Scan for the cell matching the given text and deliver its (x, y) coordinate at center. 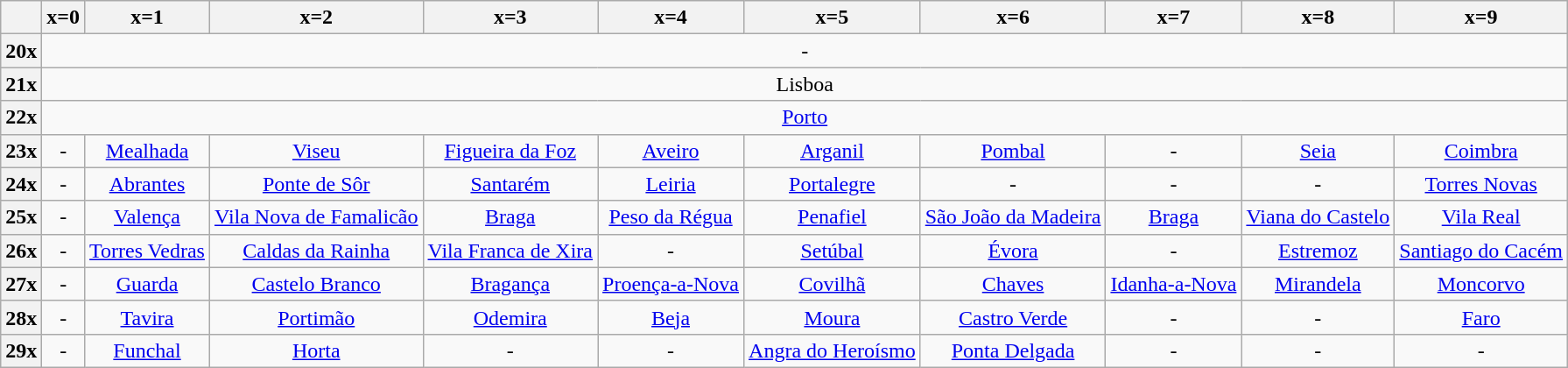
Viana do Castelo (1318, 217)
Penafiel (833, 217)
Torres Vedras (147, 251)
Aveiro (671, 151)
Vila Real (1481, 217)
21x (21, 84)
Arganil (833, 151)
Coimbra (1481, 151)
23x (21, 151)
Figueira da Foz (510, 151)
Pombal (1013, 151)
x=7 (1173, 18)
Seia (1318, 151)
22x (21, 117)
Mealhada (147, 151)
Chaves (1013, 284)
Moura (833, 317)
28x (21, 317)
Lisboa (805, 84)
Covilhã (833, 284)
Bragança (510, 284)
20x (21, 51)
Setúbal (833, 251)
São João da Madeira (1013, 217)
x=8 (1318, 18)
Torres Novas (1481, 184)
26x (21, 251)
Viseu (316, 151)
Ponte de Sôr (316, 184)
Mirandela (1318, 284)
Beja (671, 317)
x=3 (510, 18)
Peso da Régua (671, 217)
25x (21, 217)
Ponta Delgada (1013, 350)
27x (21, 284)
Évora (1013, 251)
Odemira (510, 317)
x=2 (316, 18)
Guarda (147, 284)
Vila Franca de Xira (510, 251)
Abrantes (147, 184)
x=9 (1481, 18)
Proença-a-Nova (671, 284)
Caldas da Rainha (316, 251)
24x (21, 184)
x=4 (671, 18)
Tavira (147, 317)
Vila Nova de Famalicão (316, 217)
29x (21, 350)
Funchal (147, 350)
Portalegre (833, 184)
Porto (805, 117)
x=6 (1013, 18)
Idanha-a-Nova (1173, 284)
Valença (147, 217)
x=5 (833, 18)
x=0 (63, 18)
Santarém (510, 184)
Horta (316, 350)
x=1 (147, 18)
Faro (1481, 317)
Castelo Branco (316, 284)
Leiria (671, 184)
Santiago do Cacém (1481, 251)
Angra do Heroísmo (833, 350)
Castro Verde (1013, 317)
Estremoz (1318, 251)
Moncorvo (1481, 284)
Portimão (316, 317)
